Determine the (X, Y) coordinate at the center of the cell enclosing the given text.  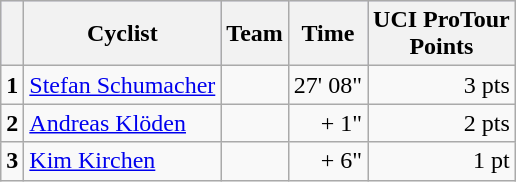
Andreas Klöden (122, 123)
Kim Kirchen (122, 161)
3 pts (442, 85)
+ 6" (328, 161)
Team (255, 34)
3 (12, 161)
27' 08" (328, 85)
Time (328, 34)
2 (12, 123)
1 (12, 85)
2 pts (442, 123)
Stefan Schumacher (122, 85)
1 pt (442, 161)
Cyclist (122, 34)
UCI ProTourPoints (442, 34)
+ 1" (328, 123)
